Return (x, y) of the center of cell containing provided text 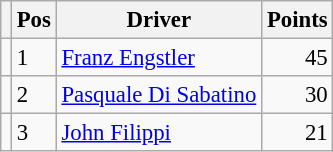
2 (34, 95)
3 (34, 133)
Pasquale Di Sabatino (158, 95)
Driver (158, 20)
45 (298, 58)
Franz Engstler (158, 58)
John Filippi (158, 133)
21 (298, 133)
1 (34, 58)
30 (298, 95)
Points (298, 20)
Pos (34, 20)
